Provide the (x, y) coordinate of the cell's center where the given text is located.  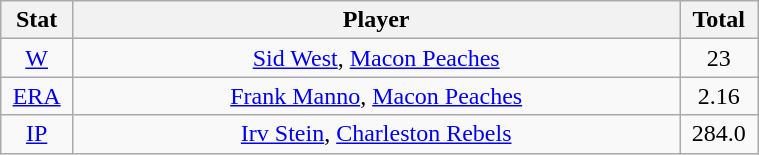
23 (719, 58)
Frank Manno, Macon Peaches (376, 96)
ERA (37, 96)
2.16 (719, 96)
Sid West, Macon Peaches (376, 58)
Player (376, 20)
W (37, 58)
IP (37, 134)
Irv Stein, Charleston Rebels (376, 134)
Total (719, 20)
284.0 (719, 134)
Stat (37, 20)
